From the cell containing the given text, extract its center point as [X, Y] coordinate. 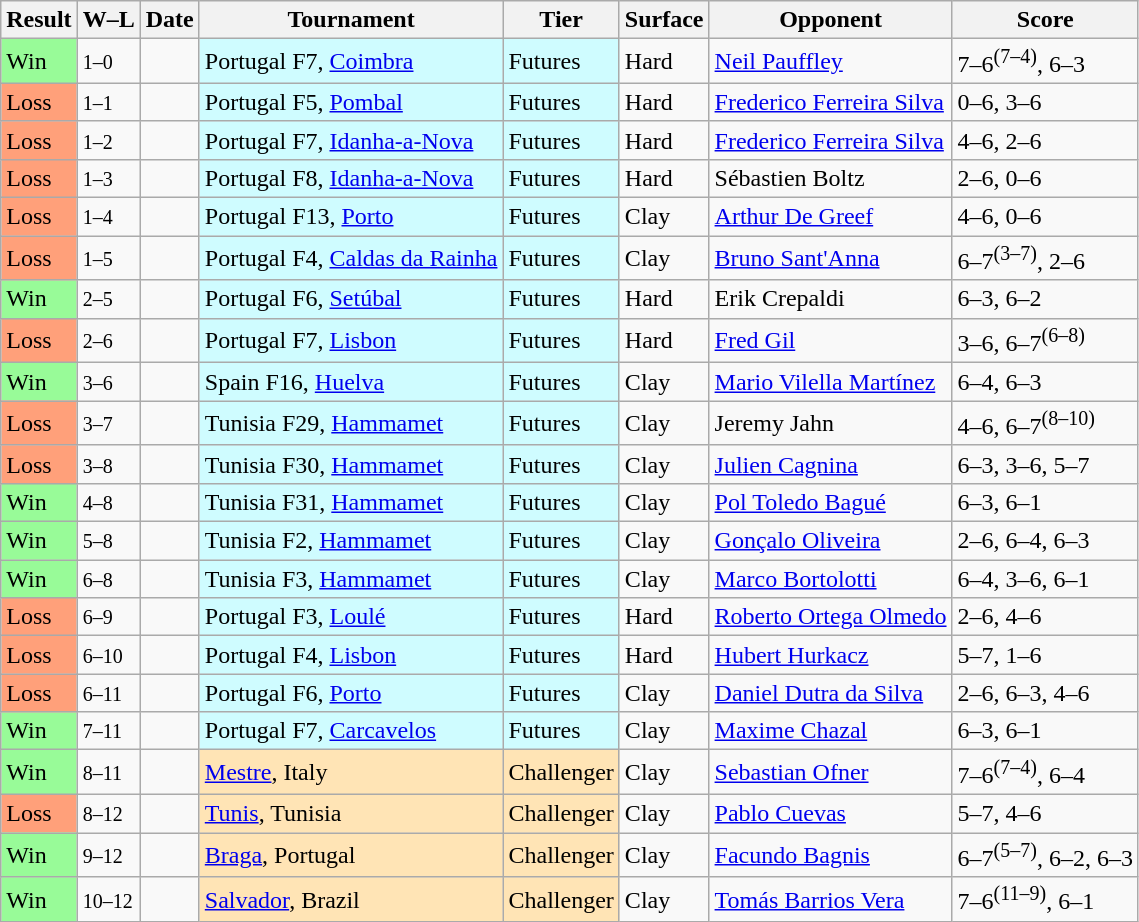
1–4 [108, 217]
Julien Cagnina [830, 464]
4–6, 6–7(8–10) [1045, 424]
3–6 [108, 382]
Fred Gil [830, 340]
Tunisia F3, Hammamet [351, 579]
Score [1045, 20]
Arthur De Greef [830, 217]
Salvador, Brazil [351, 900]
8–12 [108, 813]
6–3, 3–6, 5–7 [1045, 464]
7–11 [108, 731]
6–11 [108, 693]
W–L [108, 20]
6–8 [108, 579]
8–11 [108, 772]
Portugal F8, Idanha-a-Nova [351, 178]
Portugal F6, Porto [351, 693]
6–4, 6–3 [1045, 382]
4–6, 2–6 [1045, 140]
Pablo Cuevas [830, 813]
1–0 [108, 62]
6–7(5–7), 6–2, 6–3 [1045, 856]
Gonçalo Oliveira [830, 541]
Tournament [351, 20]
3–8 [108, 464]
1–5 [108, 258]
Tunisia F31, Hammamet [351, 502]
5–8 [108, 541]
Mestre, Italy [351, 772]
0–6, 3–6 [1045, 102]
6–10 [108, 655]
Result [39, 20]
1–1 [108, 102]
Neil Pauffley [830, 62]
9–12 [108, 856]
Bruno Sant'Anna [830, 258]
Mario Vilella Martínez [830, 382]
Hubert Hurkacz [830, 655]
2–5 [108, 299]
2–6, 4–6 [1045, 617]
Braga, Portugal [351, 856]
Portugal F7, Lisbon [351, 340]
Tunisia F2, Hammamet [351, 541]
Portugal F6, Setúbal [351, 299]
Tunisia F30, Hammamet [351, 464]
Tier [561, 20]
Tomás Barrios Vera [830, 900]
Sébastien Boltz [830, 178]
Pol Toledo Bagué [830, 502]
Portugal F7, Carcavelos [351, 731]
2–6, 6–3, 4–6 [1045, 693]
Portugal F3, Loulé [351, 617]
7–6(11–9), 6–1 [1045, 900]
Erik Crepaldi [830, 299]
Marco Bortolotti [830, 579]
6–4, 3–6, 6–1 [1045, 579]
4–6, 0–6 [1045, 217]
Portugal F5, Pombal [351, 102]
Portugal F4, Lisbon [351, 655]
Tunisia F29, Hammamet [351, 424]
Portugal F13, Porto [351, 217]
Tunis, Tunisia [351, 813]
Opponent [830, 20]
2–6, 0–6 [1045, 178]
Portugal F4, Caldas da Rainha [351, 258]
Surface [664, 20]
6–3, 6–2 [1045, 299]
Date [170, 20]
4–8 [108, 502]
Roberto Ortega Olmedo [830, 617]
Jeremy Jahn [830, 424]
7–6(7–4), 6–3 [1045, 62]
Portugal F7, Coimbra [351, 62]
Sebastian Ofner [830, 772]
Facundo Bagnis [830, 856]
5–7, 1–6 [1045, 655]
Portugal F7, Idanha-a-Nova [351, 140]
3–6, 6–7(6–8) [1045, 340]
1–3 [108, 178]
1–2 [108, 140]
7–6(7–4), 6–4 [1045, 772]
Daniel Dutra da Silva [830, 693]
6–9 [108, 617]
2–6, 6–4, 6–3 [1045, 541]
10–12 [108, 900]
5–7, 4–6 [1045, 813]
3–7 [108, 424]
Maxime Chazal [830, 731]
2–6 [108, 340]
6–7(3–7), 2–6 [1045, 258]
Spain F16, Huelva [351, 382]
